Find where the given text appears and provide that cell's center as (x, y) coordinate. 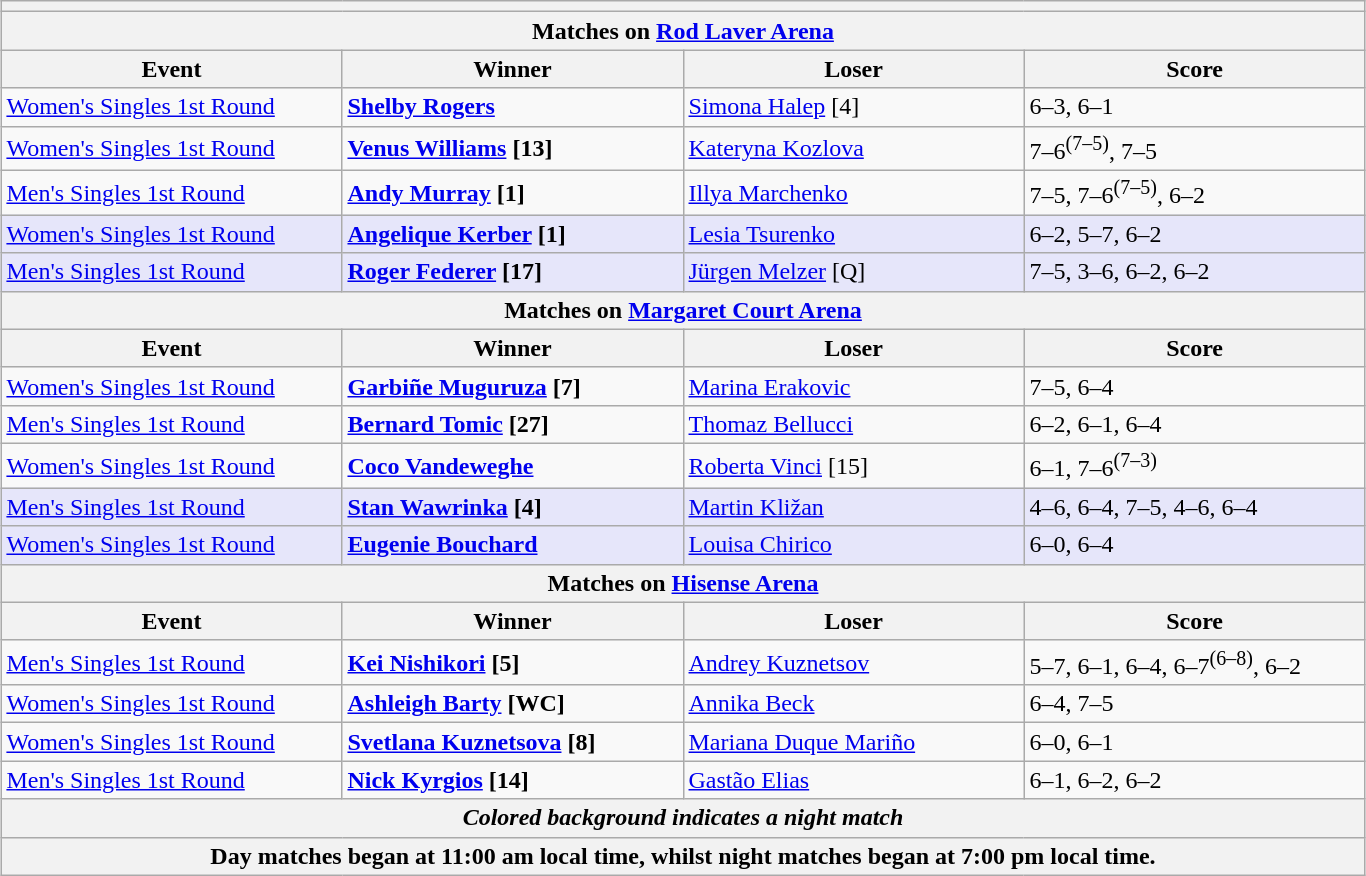
Andrey Kuznetsov (854, 662)
Angelique Kerber [1] (512, 234)
Colored background indicates a night match (683, 818)
Stan Wawrinka [4] (512, 507)
Matches on Hisense Arena (683, 583)
Andy Murray [1] (512, 194)
Lesia Tsurenko (854, 234)
6–2, 5–7, 6–2 (1194, 234)
Gastão Elias (854, 780)
Roberta Vinci [15] (854, 466)
Louisa Chirico (854, 545)
Martin Kližan (854, 507)
Jürgen Melzer [Q] (854, 272)
Eugenie Bouchard (512, 545)
6–1, 7–6(7–3) (1194, 466)
7–5, 3–6, 6–2, 6–2 (1194, 272)
6–1, 6–2, 6–2 (1194, 780)
Bernard Tomic [27] (512, 424)
Marina Erakovic (854, 386)
Nick Kyrgios [14] (512, 780)
Coco Vandeweghe (512, 466)
6–0, 6–4 (1194, 545)
Annika Beck (854, 704)
Matches on Rod Laver Arena (683, 31)
6–0, 6–1 (1194, 742)
Roger Federer [17] (512, 272)
Kei Nishikori [5] (512, 662)
7–6(7–5), 7–5 (1194, 148)
6–2, 6–1, 6–4 (1194, 424)
Shelby Rogers (512, 107)
Matches on Margaret Court Arena (683, 310)
Svetlana Kuznetsova [8] (512, 742)
4–6, 6–4, 7–5, 4–6, 6–4 (1194, 507)
6–4, 7–5 (1194, 704)
Illya Marchenko (854, 194)
Mariana Duque Mariño (854, 742)
6–3, 6–1 (1194, 107)
Day matches began at 11:00 am local time, whilst night matches began at 7:00 pm local time. (683, 856)
Simona Halep [4] (854, 107)
Venus Williams [13] (512, 148)
Thomaz Bellucci (854, 424)
7–5, 6–4 (1194, 386)
Garbiñe Muguruza [7] (512, 386)
Kateryna Kozlova (854, 148)
Ashleigh Barty [WC] (512, 704)
7–5, 7–6(7–5), 6–2 (1194, 194)
5–7, 6–1, 6–4, 6–7(6–8), 6–2 (1194, 662)
